Provide the (X, Y) coordinate of the cell's center where the given text is located.  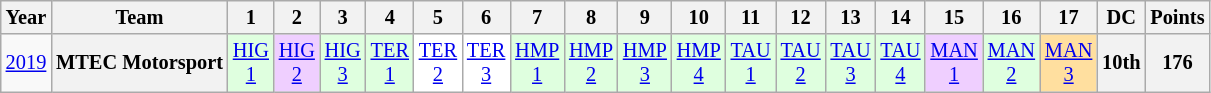
Team (140, 17)
Year (26, 17)
TAU2 (801, 63)
HMP1 (537, 63)
9 (645, 17)
13 (851, 17)
10 (699, 17)
7 (537, 17)
TER2 (438, 63)
6 (486, 17)
Points (1177, 17)
8 (591, 17)
12 (801, 17)
HIG2 (297, 63)
HMP4 (699, 63)
2019 (26, 63)
HMP3 (645, 63)
MAN1 (954, 63)
TAU4 (900, 63)
HMP2 (591, 63)
14 (900, 17)
HIG3 (343, 63)
TER1 (390, 63)
TAU3 (851, 63)
5 (438, 17)
3 (343, 17)
11 (751, 17)
16 (1012, 17)
TER3 (486, 63)
15 (954, 17)
MAN3 (1068, 63)
MAN2 (1012, 63)
DC (1121, 17)
1 (251, 17)
2 (297, 17)
10th (1121, 63)
TAU1 (751, 63)
176 (1177, 63)
MTEC Motorsport (140, 63)
HIG1 (251, 63)
17 (1068, 17)
4 (390, 17)
